Locate the cell with the specified text and output its [x, y] center coordinate. 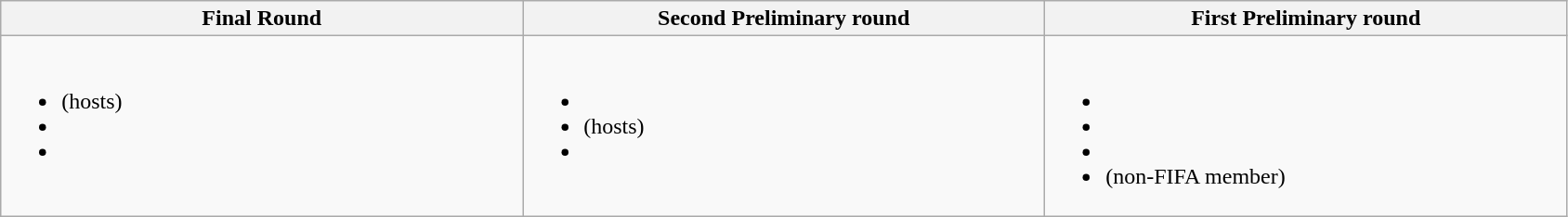
(non-FIFA member) [1306, 126]
Second Preliminary round [784, 19]
Final Round [262, 19]
First Preliminary round [1306, 19]
